Pinpoint the cell where the given text exists, returning its [X, Y] midpoint coordinate. 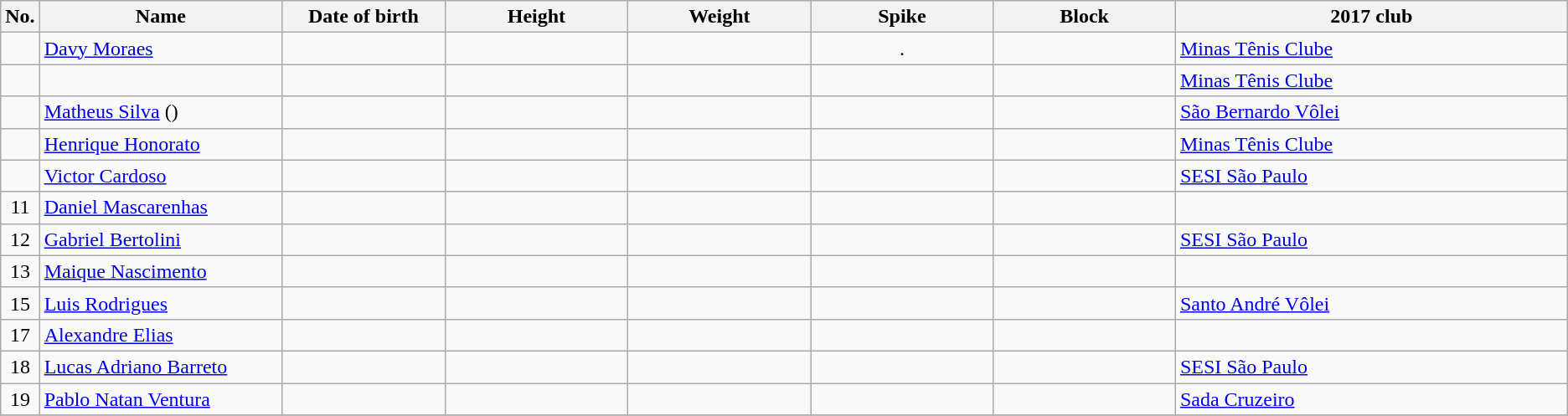
Sada Cruzeiro [1371, 399]
12 [20, 239]
17 [20, 335]
. [902, 49]
Victor Cardoso [161, 176]
Height [536, 17]
2017 club [1371, 17]
Davy Moraes [161, 49]
13 [20, 271]
São Bernardo Vôlei [1371, 112]
Block [1085, 17]
Spike [902, 17]
15 [20, 303]
No. [20, 17]
Daniel Mascarenhas [161, 208]
Lucas Adriano Barreto [161, 367]
Pablo Natan Ventura [161, 399]
Maique Nascimento [161, 271]
Gabriel Bertolini [161, 239]
19 [20, 399]
Alexandre Elias [161, 335]
Luis Rodrigues [161, 303]
Date of birth [364, 17]
Name [161, 17]
Matheus Silva () [161, 112]
11 [20, 208]
18 [20, 367]
Santo André Vôlei [1371, 303]
Weight [720, 17]
Henrique Honorato [161, 144]
